Return the [X, Y] coordinate for the center point of the cell that contains the specified text.  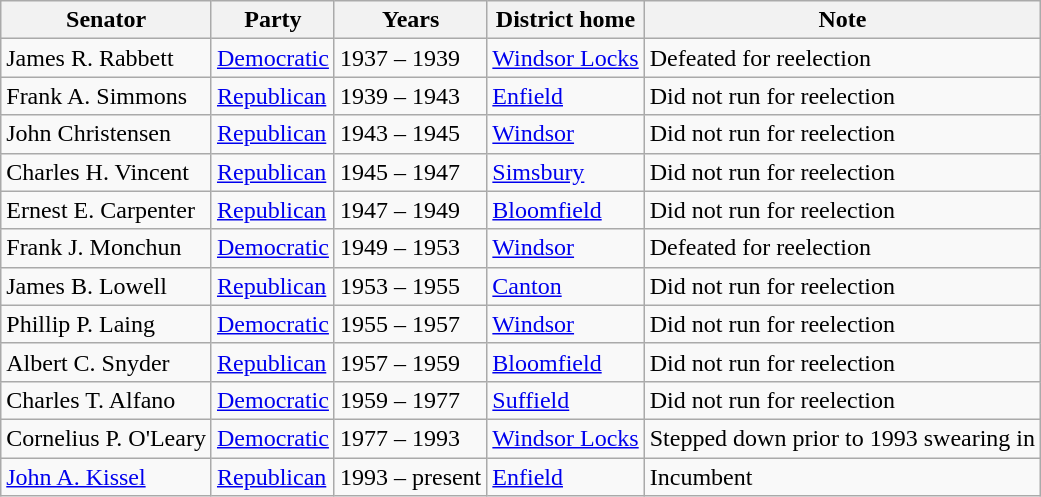
1937 – 1939 [410, 58]
Frank J. Monchun [106, 248]
1939 – 1943 [410, 96]
John A. Kissel [106, 477]
Stepped down prior to 1993 swearing in [842, 438]
Phillip P. Laing [106, 324]
Suffield [566, 400]
Charles H. Vincent [106, 172]
1955 – 1957 [410, 324]
Canton [566, 286]
James R. Rabbett [106, 58]
Years [410, 20]
1943 – 1945 [410, 134]
District home [566, 20]
Frank A. Simmons [106, 96]
1993 – present [410, 477]
James B. Lowell [106, 286]
Senator [106, 20]
Albert C. Snyder [106, 362]
1957 – 1959 [410, 362]
1947 – 1949 [410, 210]
1945 – 1947 [410, 172]
1953 – 1955 [410, 286]
Note [842, 20]
Cornelius P. O'Leary [106, 438]
Charles T. Alfano [106, 400]
Incumbent [842, 477]
1949 – 1953 [410, 248]
Party [272, 20]
John Christensen [106, 134]
1959 – 1977 [410, 400]
Simsbury [566, 172]
1977 – 1993 [410, 438]
Ernest E. Carpenter [106, 210]
